Locate the cell with the specified text and output its [x, y] center coordinate. 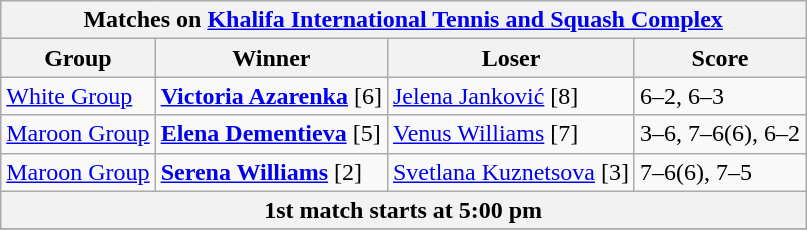
Victoria Azarenka [6] [271, 96]
Matches on Khalifa International Tennis and Squash Complex [404, 20]
Serena Williams [2] [271, 172]
Loser [510, 58]
1st match starts at 5:00 pm [404, 210]
6–2, 6–3 [720, 96]
Elena Dementieva [5] [271, 134]
Venus Williams [7] [510, 134]
Svetlana Kuznetsova [3] [510, 172]
Jelena Janković [8] [510, 96]
Winner [271, 58]
Group [78, 58]
Score [720, 58]
White Group [78, 96]
7–6(6), 7–5 [720, 172]
3–6, 7–6(6), 6–2 [720, 134]
